Provide the [x, y] coordinate of the cell's center where the given text is located.  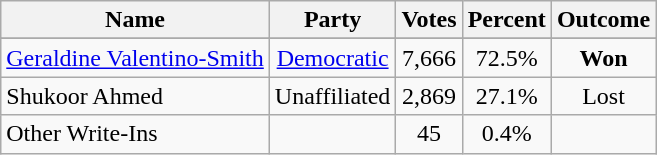
2,869 [429, 96]
Outcome [603, 20]
45 [429, 134]
Lost [603, 96]
Votes [429, 20]
Other Write-Ins [136, 134]
Party [332, 20]
Unaffiliated [332, 96]
Geraldine Valentino-Smith [136, 58]
72.5% [506, 58]
0.4% [506, 134]
Name [136, 20]
Democratic [332, 58]
Won [603, 58]
Percent [506, 20]
27.1% [506, 96]
7,666 [429, 58]
Shukoor Ahmed [136, 96]
